Provide the (X, Y) coordinate of the cell's center where the given text is located.  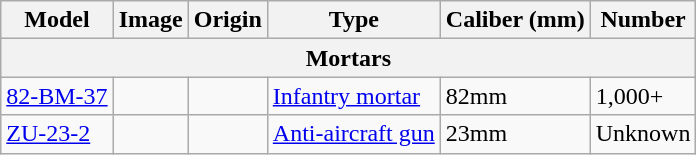
1,000+ (643, 96)
Image (150, 20)
23mm (515, 134)
Model (57, 20)
Infantry mortar (354, 96)
Mortars (348, 58)
Anti-aircraft gun (354, 134)
Type (354, 20)
82-BM-37 (57, 96)
Caliber (mm) (515, 20)
Number (643, 20)
Unknown (643, 134)
ZU-23-2 (57, 134)
82mm (515, 96)
Origin (228, 20)
